Output the (x, y) coordinate of the center of the cell containing the given text.  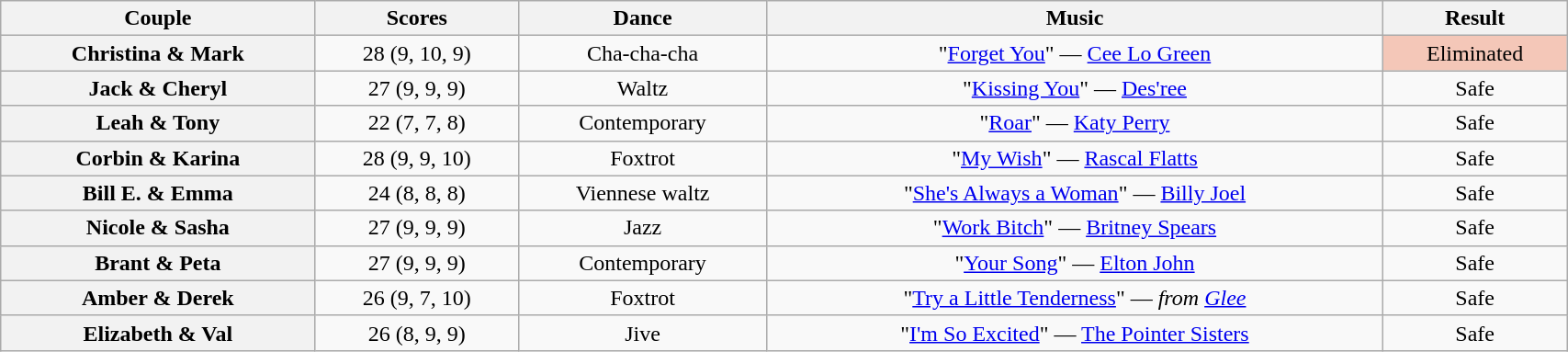
"My Wish" — Rascal Flatts (1075, 158)
24 (8, 8, 8) (417, 193)
Scores (417, 18)
"Your Song" — Elton John (1075, 263)
Nicole & Sasha (158, 228)
28 (9, 9, 10) (417, 158)
Couple (158, 18)
Dance (643, 18)
Jazz (643, 228)
Amber & Derek (158, 298)
Elizabeth & Val (158, 333)
Waltz (643, 88)
"She's Always a Woman" — Billy Joel (1075, 193)
"Try a Little Tenderness" — from Glee (1075, 298)
26 (9, 7, 10) (417, 298)
Viennese waltz (643, 193)
"I'm So Excited" — The Pointer Sisters (1075, 333)
"Forget You" — Cee Lo Green (1075, 53)
Christina & Mark (158, 53)
Jive (643, 333)
"Kissing You" — Des'ree (1075, 88)
28 (9, 10, 9) (417, 53)
Music (1075, 18)
26 (8, 9, 9) (417, 333)
Corbin & Karina (158, 158)
Bill E. & Emma (158, 193)
22 (7, 7, 8) (417, 123)
Jack & Cheryl (158, 88)
"Work Bitch" — Britney Spears (1075, 228)
Cha-cha-cha (643, 53)
Eliminated (1475, 53)
Brant & Peta (158, 263)
Leah & Tony (158, 123)
Result (1475, 18)
"Roar" — Katy Perry (1075, 123)
